From the cell containing the given text, extract its center point as [X, Y] coordinate. 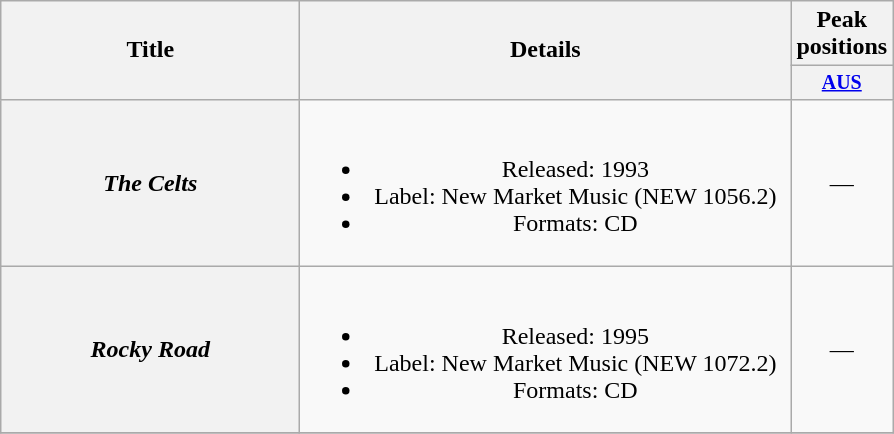
The Celts [150, 182]
Rocky Road [150, 350]
Released: 1993Label: New Market Music (NEW 1056.2)Formats: CD [546, 182]
Details [546, 50]
Released: 1995Label: New Market Music (NEW 1072.2)Formats: CD [546, 350]
Title [150, 50]
Peak positions [842, 34]
AUS [842, 82]
